Extract the (X, Y) coordinate from the center of the cell holding the provided text.  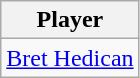
Player (70, 20)
Bret Hedican (70, 58)
